From the cell containing the given text, extract its center point as (x, y) coordinate. 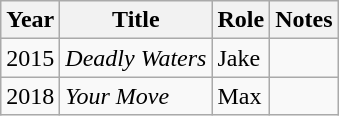
Role (241, 20)
2018 (30, 96)
2015 (30, 58)
Your Move (136, 96)
Jake (241, 58)
Notes (304, 20)
Year (30, 20)
Max (241, 96)
Title (136, 20)
Deadly Waters (136, 58)
